Determine the (x, y) coordinate at the center of the cell enclosing the given text.  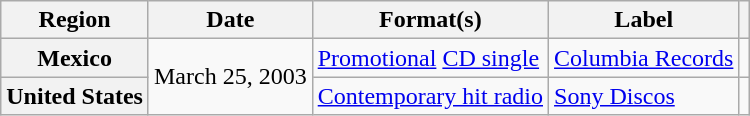
Contemporary hit radio (430, 96)
Date (230, 20)
Region (75, 20)
United States (75, 96)
Mexico (75, 58)
Label (644, 20)
Sony Discos (644, 96)
Format(s) (430, 20)
Columbia Records (644, 58)
March 25, 2003 (230, 77)
Promotional CD single (430, 58)
